Return [x, y] of the center of cell containing provided text 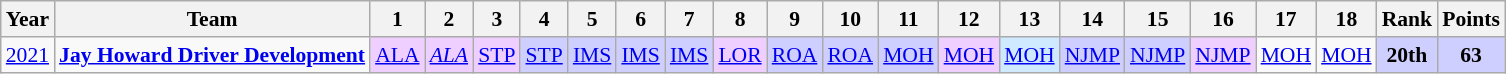
Jay Howard Driver Development [212, 55]
6 [640, 19]
2021 [28, 55]
18 [1346, 19]
Rank [1408, 19]
14 [1092, 19]
Team [212, 19]
4 [544, 19]
8 [740, 19]
9 [795, 19]
Points [1471, 19]
15 [1158, 19]
7 [690, 19]
20th [1408, 55]
LOR [740, 55]
11 [908, 19]
10 [850, 19]
12 [970, 19]
5 [592, 19]
13 [1030, 19]
1 [397, 19]
3 [496, 19]
16 [1222, 19]
17 [1286, 19]
2 [450, 19]
Year [28, 19]
63 [1471, 55]
